Output the (X, Y) coordinate of the center of the cell containing the given text.  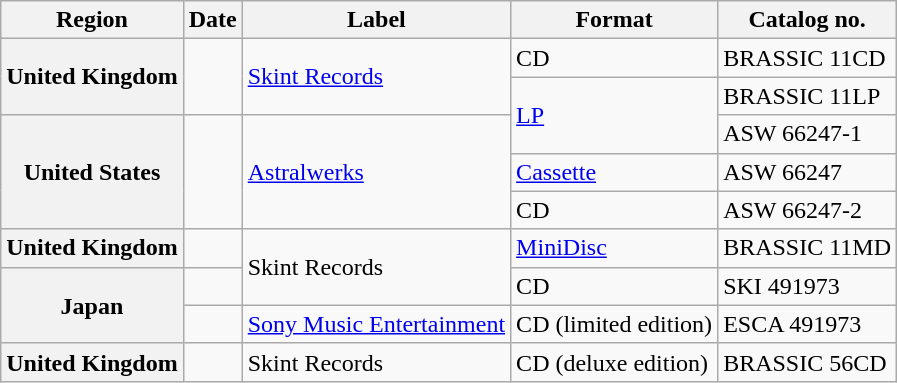
Astralwerks (376, 172)
ESCA 491973 (808, 324)
BRASSIC 11LP (808, 96)
United States (92, 172)
CD (deluxe edition) (614, 362)
BRASSIC 11CD (808, 58)
SKI 491973 (808, 286)
Sony Music Entertainment (376, 324)
ASW 66247 (808, 172)
LP (614, 115)
Format (614, 20)
Catalog no. (808, 20)
CD (limited edition) (614, 324)
ASW 66247-1 (808, 134)
ASW 66247-2 (808, 210)
MiniDisc (614, 248)
Region (92, 20)
Label (376, 20)
BRASSIC 11MD (808, 248)
Japan (92, 305)
BRASSIC 56CD (808, 362)
Date (212, 20)
Cassette (614, 172)
